Capture the cell that displays the provided text and extract its [x, y] central coordinate. 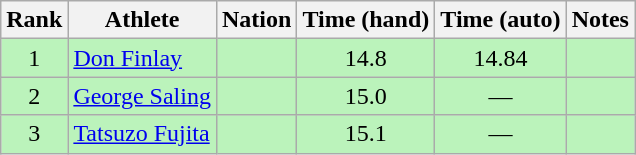
Notes [600, 20]
1 [34, 58]
Time (auto) [500, 20]
15.0 [366, 96]
Rank [34, 20]
3 [34, 134]
Time (hand) [366, 20]
George Saling [142, 96]
14.84 [500, 58]
Tatsuzo Fujita [142, 134]
Athlete [142, 20]
15.1 [366, 134]
Nation [256, 20]
Don Finlay [142, 58]
14.8 [366, 58]
2 [34, 96]
